Return (x, y) of the center of cell containing provided text 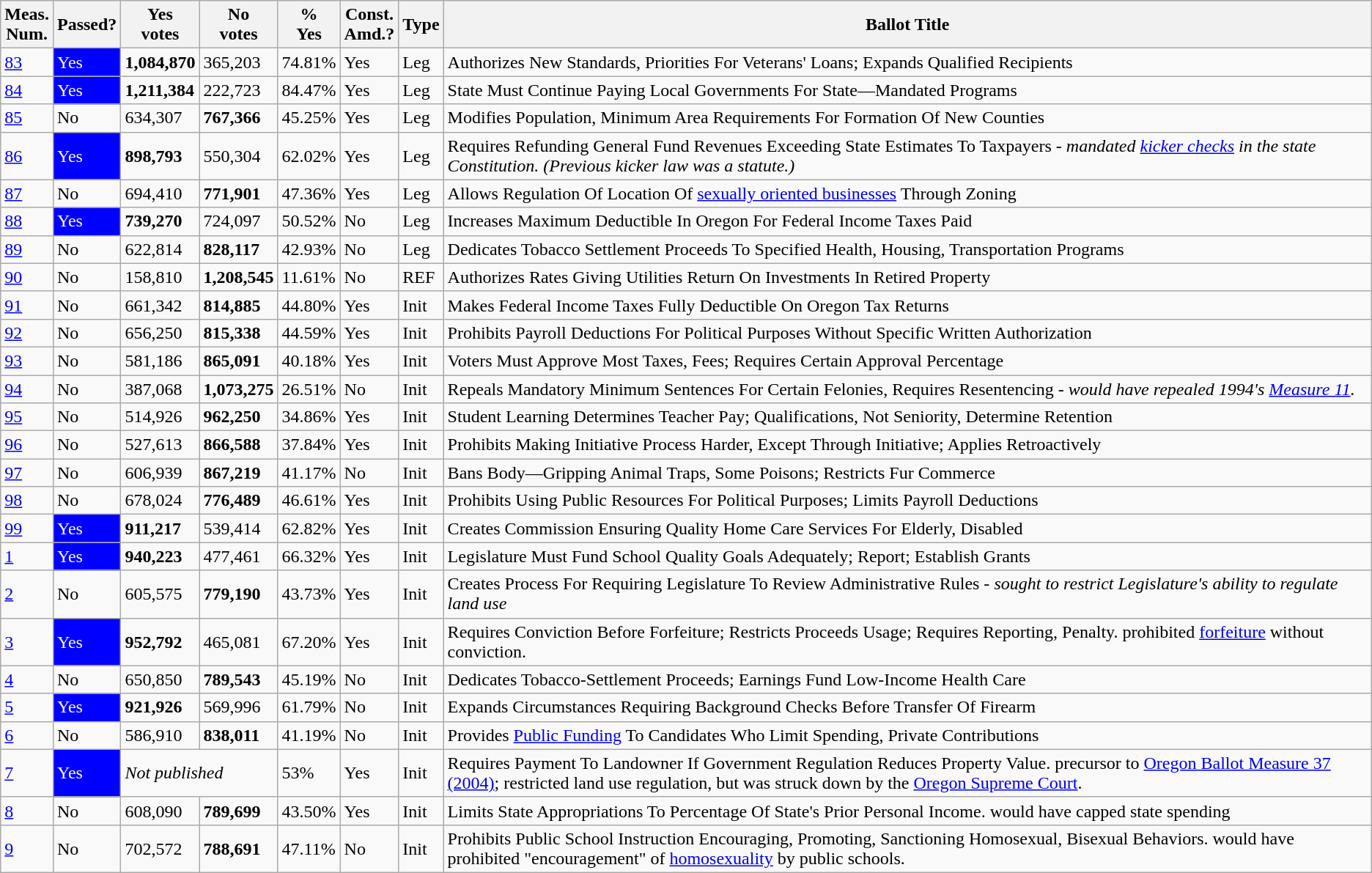
Legislature Must Fund School Quality Goals Adequately; Report; Establish Grants (907, 556)
11.61% (309, 277)
Meas.Num. (27, 25)
9 (27, 849)
44.80% (309, 305)
61.79% (309, 707)
Modifies Population, Minimum Area Requirements For Formation Of New Counties (907, 118)
911,217 (160, 528)
Voters Must Approve Most Taxes, Fees; Requires Certain Approval Percentage (907, 361)
87 (27, 194)
Passed? (86, 25)
40.18% (309, 361)
84.47% (309, 90)
694,410 (160, 194)
1 (27, 556)
47.36% (309, 194)
85 (27, 118)
43.73% (309, 594)
Allows Regulation Of Location Of sexually oriented businesses Through Zoning (907, 194)
42.93% (309, 249)
%Yes (309, 25)
95 (27, 417)
74.81% (309, 62)
41.17% (309, 473)
838,011 (239, 735)
2 (27, 594)
92 (27, 333)
465,081 (239, 642)
84 (27, 90)
650,850 (160, 679)
Requires Conviction Before Forfeiture; Restricts Proceeds Usage; Requires Reporting, Penalty. prohibited forfeiture without conviction. (907, 642)
Limits State Appropriations To Percentage Of State's Prior Personal Income. would have capped state spending (907, 811)
477,461 (239, 556)
96 (27, 445)
158,810 (160, 277)
26.51% (309, 389)
3 (27, 642)
702,572 (160, 849)
37.84% (309, 445)
8 (27, 811)
83 (27, 62)
94 (27, 389)
Ballot Title (907, 25)
50.52% (309, 221)
44.59% (309, 333)
866,588 (239, 445)
779,190 (239, 594)
724,097 (239, 221)
90 (27, 277)
Authorizes Rates Giving Utilities Return On Investments In Retired Property (907, 277)
34.86% (309, 417)
Creates Process For Requiring Legislature To Review Administrative Rules - sought to restrict Legislature's ability to regulate land use (907, 594)
608,090 (160, 811)
514,926 (160, 417)
41.19% (309, 735)
387,068 (160, 389)
46.61% (309, 501)
656,250 (160, 333)
7 (27, 773)
99 (27, 528)
Bans Body—Gripping Animal Traps, Some Poisons; Restricts Fur Commerce (907, 473)
865,091 (239, 361)
776,489 (239, 501)
Type (421, 25)
86 (27, 155)
Not published (199, 773)
98 (27, 501)
527,613 (160, 445)
586,910 (160, 735)
43.50% (309, 811)
Increases Maximum Deductible In Oregon For Federal Income Taxes Paid (907, 221)
6 (27, 735)
1,208,545 (239, 277)
898,793 (160, 155)
Expands Circumstances Requiring Background Checks Before Transfer Of Firearm (907, 707)
Provides Public Funding To Candidates Who Limit Spending, Private Contributions (907, 735)
815,338 (239, 333)
Prohibits Payroll Deductions For Political Purposes Without Specific Written Authorization (907, 333)
REF (421, 277)
Repeals Mandatory Minimum Sentences For Certain Felonies, Requires Resentencing - would have repealed 1994's Measure 11. (907, 389)
581,186 (160, 361)
Student Learning Determines Teacher Pay; Qualifications, Not Seniority, Determine Retention (907, 417)
789,543 (239, 679)
53% (309, 773)
605,575 (160, 594)
45.19% (309, 679)
Dedicates Tobacco-Settlement Proceeds; Earnings Fund Low-Income Health Care (907, 679)
678,024 (160, 501)
1,084,870 (160, 62)
Authorizes New Standards, Priorities For Veterans' Loans; Expands Qualified Recipients (907, 62)
Dedicates Tobacco Settlement Proceeds To Specified Health, Housing, Transportation Programs (907, 249)
365,203 (239, 62)
867,219 (239, 473)
Prohibits Making Initiative Process Harder, Except Through Initiative; Applies Retroactively (907, 445)
767,366 (239, 118)
940,223 (160, 556)
State Must Continue Paying Local Governments For State—Mandated Programs (907, 90)
Makes Federal Income Taxes Fully Deductible On Oregon Tax Returns (907, 305)
97 (27, 473)
622,814 (160, 249)
93 (27, 361)
952,792 (160, 642)
Novotes (239, 25)
62.02% (309, 155)
962,250 (239, 417)
539,414 (239, 528)
5 (27, 707)
550,304 (239, 155)
66.32% (309, 556)
47.11% (309, 849)
Creates Commission Ensuring Quality Home Care Services For Elderly, Disabled (907, 528)
739,270 (160, 221)
634,307 (160, 118)
661,342 (160, 305)
828,117 (239, 249)
222,723 (239, 90)
788,691 (239, 849)
921,926 (160, 707)
67.20% (309, 642)
771,901 (239, 194)
45.25% (309, 118)
4 (27, 679)
569,996 (239, 707)
1,073,275 (239, 389)
88 (27, 221)
Prohibits Using Public Resources For Political Purposes; Limits Payroll Deductions (907, 501)
62.82% (309, 528)
1,211,384 (160, 90)
89 (27, 249)
814,885 (239, 305)
Const.Amd.? (369, 25)
Yesvotes (160, 25)
91 (27, 305)
789,699 (239, 811)
606,939 (160, 473)
